Pinpoint the cell where the given text exists, returning its [x, y] midpoint coordinate. 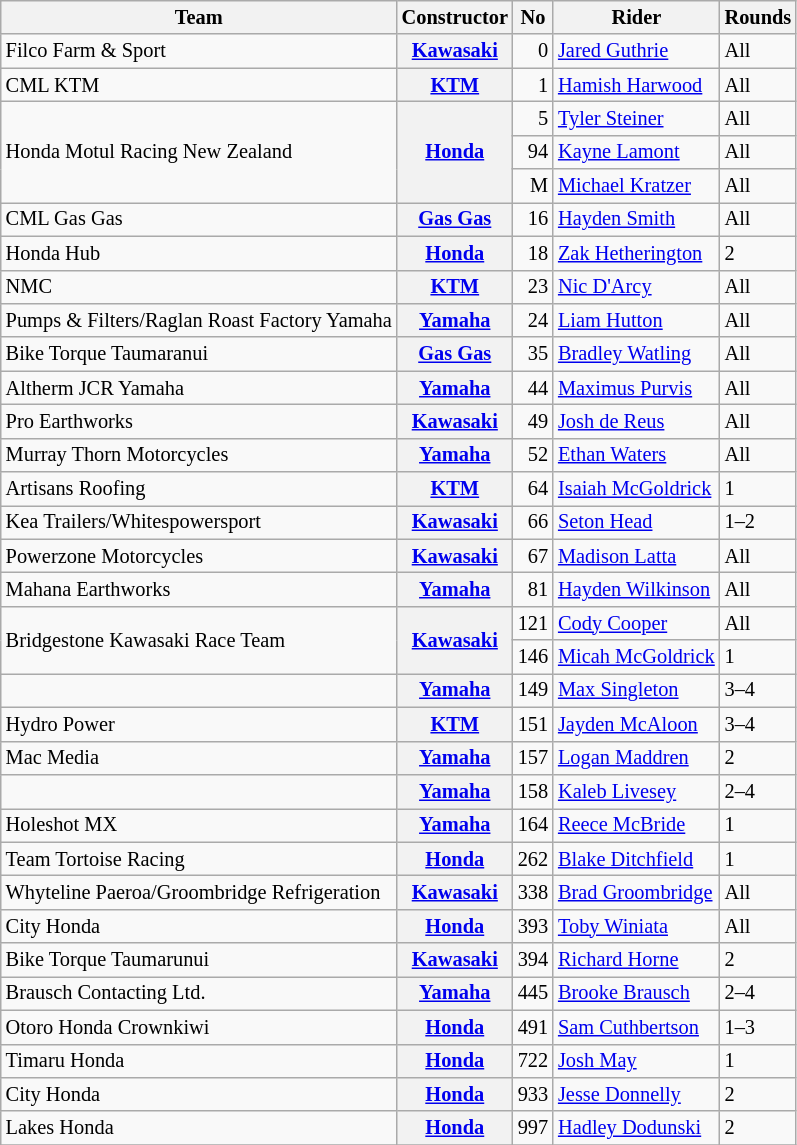
16 [533, 219]
121 [533, 623]
Kea Trailers/Whitespowersport [199, 522]
M [533, 186]
Liam Hutton [636, 320]
338 [533, 892]
146 [533, 657]
Hayden Smith [636, 219]
81 [533, 589]
Brausch Contacting Ltd. [199, 993]
Rounds [758, 17]
Micah McGoldrick [636, 657]
0 [533, 51]
Filco Farm & Sport [199, 51]
Maximus Purvis [636, 388]
Bike Torque Taumarunui [199, 960]
Ethan Waters [636, 455]
49 [533, 421]
CML KTM [199, 85]
Bridgestone Kawasaki Race Team [199, 640]
Kaleb Livesey [636, 791]
Jayden McAloon [636, 724]
Powerzone Motorcycles [199, 556]
Blake Ditchfield [636, 859]
Hydro Power [199, 724]
158 [533, 791]
491 [533, 1027]
Bike Torque Taumaranui [199, 354]
Cody Cooper [636, 623]
18 [533, 253]
Team [199, 17]
933 [533, 1094]
Sam Cuthbertson [636, 1027]
Pumps & Filters/Raglan Roast Factory Yamaha [199, 320]
Reece McBride [636, 825]
997 [533, 1128]
Mac Media [199, 758]
23 [533, 287]
Josh May [636, 1061]
Team Tortoise Racing [199, 859]
Mahana Earthworks [199, 589]
Honda Hub [199, 253]
35 [533, 354]
Josh de Reus [636, 421]
Brad Groombridge [636, 892]
Whyteline Paeroa/Groombridge Refrigeration [199, 892]
393 [533, 926]
64 [533, 489]
262 [533, 859]
Seton Head [636, 522]
Max Singleton [636, 690]
CML Gas Gas [199, 219]
149 [533, 690]
52 [533, 455]
94 [533, 152]
164 [533, 825]
67 [533, 556]
1–3 [758, 1027]
Hadley Dodunski [636, 1128]
Nic D'Arcy [636, 287]
Richard Horne [636, 960]
151 [533, 724]
445 [533, 993]
Pro Earthworks [199, 421]
394 [533, 960]
24 [533, 320]
Isaiah McGoldrick [636, 489]
Brooke Brausch [636, 993]
722 [533, 1061]
Hayden Wilkinson [636, 589]
157 [533, 758]
Bradley Watling [636, 354]
NMC [199, 287]
Michael Kratzer [636, 186]
Rider [636, 17]
Jesse Donnelly [636, 1094]
Honda Motul Racing New Zealand [199, 152]
Murray Thorn Motorcycles [199, 455]
Jared Guthrie [636, 51]
Timaru Honda [199, 1061]
5 [533, 118]
Toby Winiata [636, 926]
Hamish Harwood [636, 85]
No [533, 17]
Altherm JCR Yamaha [199, 388]
1–2 [758, 522]
Logan Maddren [636, 758]
Kayne Lamont [636, 152]
Otoro Honda Crownkiwi [199, 1027]
66 [533, 522]
Zak Hetherington [636, 253]
Holeshot MX [199, 825]
Madison Latta [636, 556]
44 [533, 388]
Tyler Steiner [636, 118]
Lakes Honda [199, 1128]
Constructor [455, 17]
Artisans Roofing [199, 489]
